Determine the (X, Y) coordinate at the center of the cell enclosing the given text.  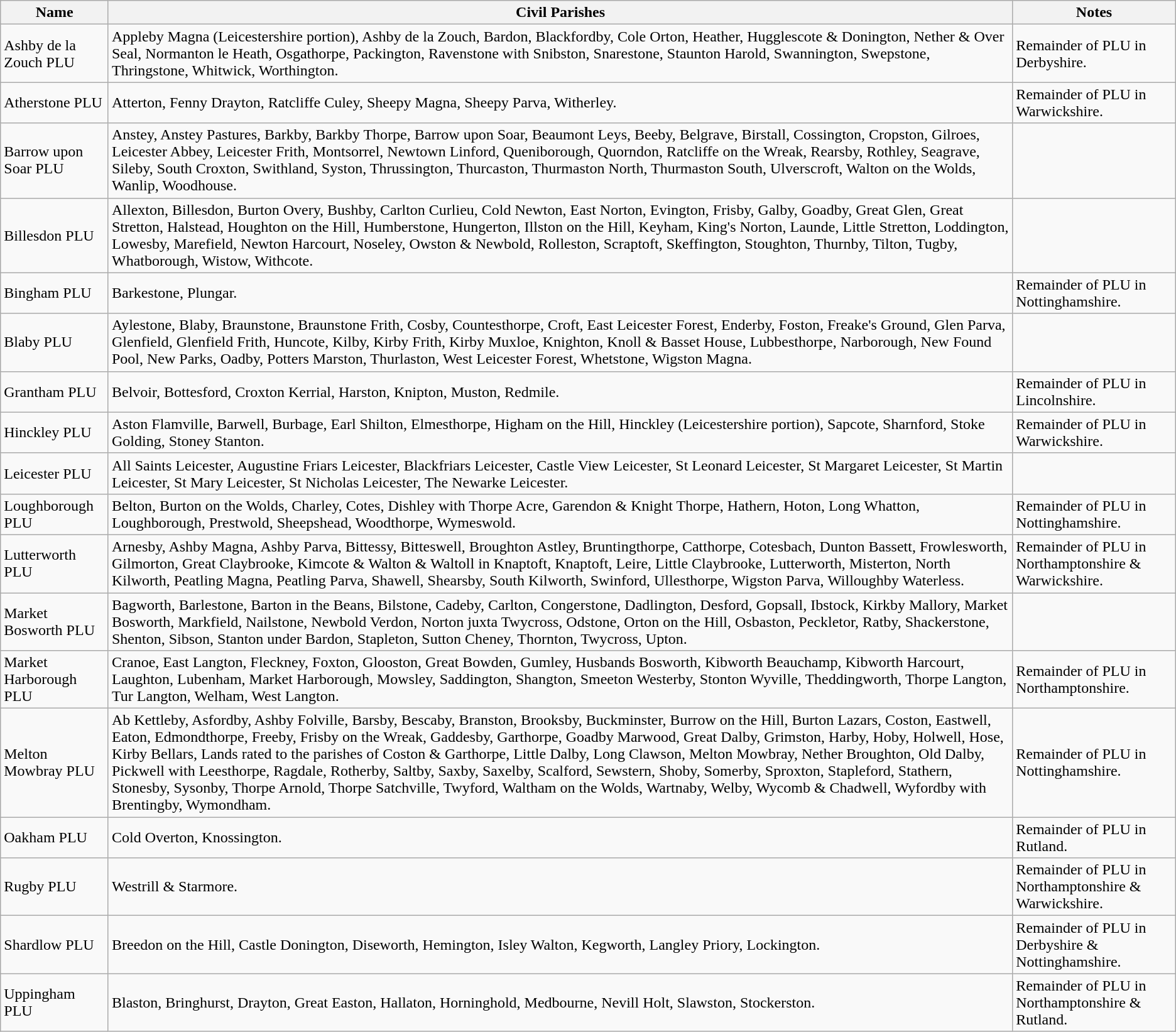
Uppingham PLU (55, 1002)
Market Bosworth PLU (55, 622)
Hinckley PLU (55, 432)
Breedon on the Hill, Castle Donington, Diseworth, Hemington, Isley Walton, Kegworth, Langley Priory, Lockington. (560, 945)
Melton Mowbray PLU (55, 763)
Remainder of PLU in Derbyshire & Nottinghamshire. (1094, 945)
Remainder of PLU in Rutland. (1094, 838)
Civil Parishes (560, 13)
Rugby PLU (55, 887)
Barkestone, Plungar. (560, 293)
Oakham PLU (55, 838)
Name (55, 13)
Remainder of PLU in Northamptonshire & Rutland. (1094, 1002)
Remainder of PLU in Lincolnshire. (1094, 392)
Shardlow PLU (55, 945)
Blaston, Bringhurst, Drayton, Great Easton, Hallaton, Horninghold, Medbourne, Nevill Holt, Slawston, Stockerston. (560, 1002)
Grantham PLU (55, 392)
Belvoir, Bottesford, Croxton Kerrial, Harston, Knipton, Muston, Redmile. (560, 392)
Atherstone PLU (55, 103)
Notes (1094, 13)
Ashby de la Zouch PLU (55, 53)
Blaby PLU (55, 342)
Cold Overton, Knossington. (560, 838)
Remainder of PLU in Derbyshire. (1094, 53)
Barrow upon Soar PLU (55, 161)
Loughborough PLU (55, 514)
Market Harborough PLU (55, 680)
Lutterworth PLU (55, 563)
Atterton, Fenny Drayton, Ratcliffe Culey, Sheepy Magna, Sheepy Parva, Witherley. (560, 103)
Leicester PLU (55, 474)
Remainder of PLU in Northamptonshire. (1094, 680)
Bingham PLU (55, 293)
Westrill & Starmore. (560, 887)
Billesdon PLU (55, 235)
